Pinpoint the cell where the given text exists, returning its [X, Y] midpoint coordinate. 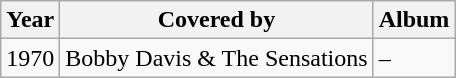
Covered by [216, 20]
Album [414, 20]
– [414, 58]
Bobby Davis & The Sensations [216, 58]
Year [30, 20]
1970 [30, 58]
